For the text-containing cell, return its midpoint in [X, Y] coordinate format. 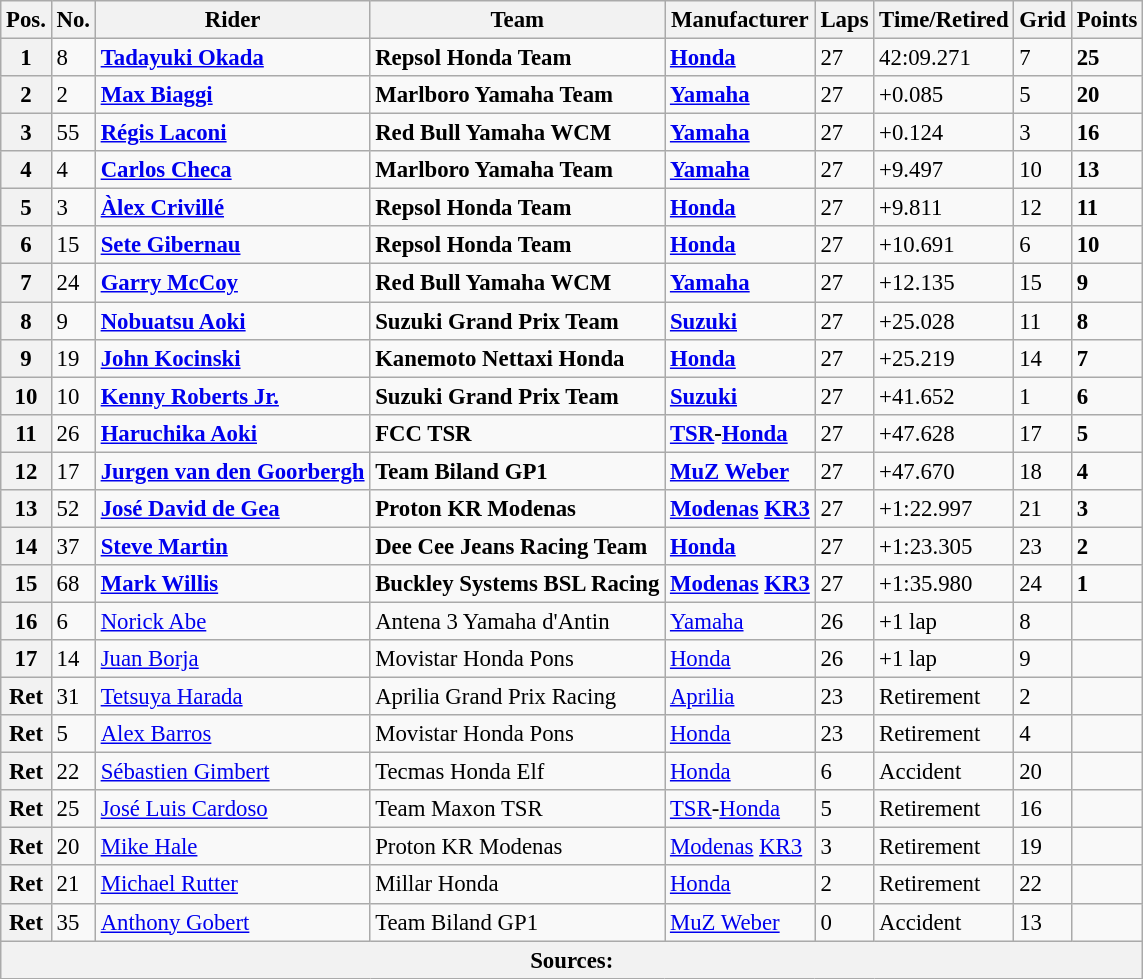
Team Maxon TSR [518, 809]
Mark Willis [232, 584]
+10.691 [944, 245]
Manufacturer [740, 20]
31 [73, 697]
68 [73, 584]
Laps [844, 20]
Millar Honda [518, 885]
Points [1106, 20]
Garry McCoy [232, 283]
42:09.271 [944, 58]
Sources: [572, 960]
Kanemoto Nettaxi Honda [518, 358]
+9.497 [944, 170]
18 [1042, 471]
Carlos Checa [232, 170]
Michael Rutter [232, 885]
+0.085 [944, 95]
+41.652 [944, 396]
Antena 3 Yamaha d'Antin [518, 621]
+25.219 [944, 358]
Anthony Gobert [232, 922]
Grid [1042, 20]
Dee Cee Jeans Racing Team [518, 546]
Buckley Systems BSL Racing [518, 584]
52 [73, 509]
Nobuatsu Aoki [232, 321]
Max Biaggi [232, 95]
Àlex Crivillé [232, 208]
Rider [232, 20]
Sete Gibernau [232, 245]
Kenny Roberts Jr. [232, 396]
0 [844, 922]
Pos. [26, 20]
Sébastien Gimbert [232, 772]
Haruchika Aoki [232, 433]
Juan Borja [232, 659]
Alex Barros [232, 734]
+1:22.997 [944, 509]
+1:35.980 [944, 584]
Tadayuki Okada [232, 58]
FCC TSR [518, 433]
+25.028 [944, 321]
Aprilia Grand Prix Racing [518, 697]
37 [73, 546]
Tecmas Honda Elf [518, 772]
Norick Abe [232, 621]
José Luis Cardoso [232, 809]
Jurgen van den Goorbergh [232, 471]
No. [73, 20]
+47.628 [944, 433]
+0.124 [944, 133]
35 [73, 922]
John Kocinski [232, 358]
Aprilia [740, 697]
+47.670 [944, 471]
+1:23.305 [944, 546]
Time/Retired [944, 20]
Mike Hale [232, 847]
Régis Laconi [232, 133]
+9.811 [944, 208]
55 [73, 133]
José David de Gea [232, 509]
+12.135 [944, 283]
Steve Martin [232, 546]
Tetsuya Harada [232, 697]
Team [518, 20]
